Provide the (x, y) coordinate of the cell's center where the given text is located.  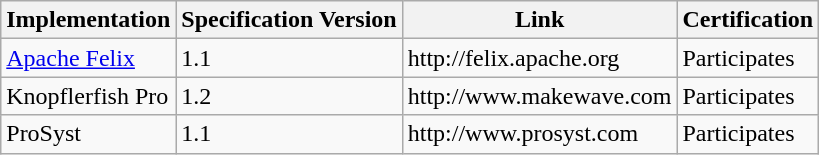
http://felix.apache.org (540, 58)
Certification (748, 20)
Specification Version (289, 20)
http://www.makewave.com (540, 96)
ProSyst (88, 134)
Implementation (88, 20)
1.2 (289, 96)
http://www.prosyst.com (540, 134)
Link (540, 20)
Apache Felix (88, 58)
Knopflerfish Pro (88, 96)
